Return [x, y] of the center of cell containing provided text 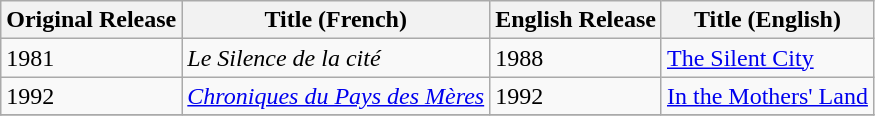
1988 [576, 58]
Title (English) [767, 20]
Original Release [92, 20]
Title (French) [336, 20]
In the Mothers' Land [767, 96]
The Silent City [767, 58]
English Release [576, 20]
Chroniques du Pays des Mères [336, 96]
Le Silence de la cité [336, 58]
1981 [92, 58]
